Search for the cell housing the specified text and yield its (X, Y) center coordinate. 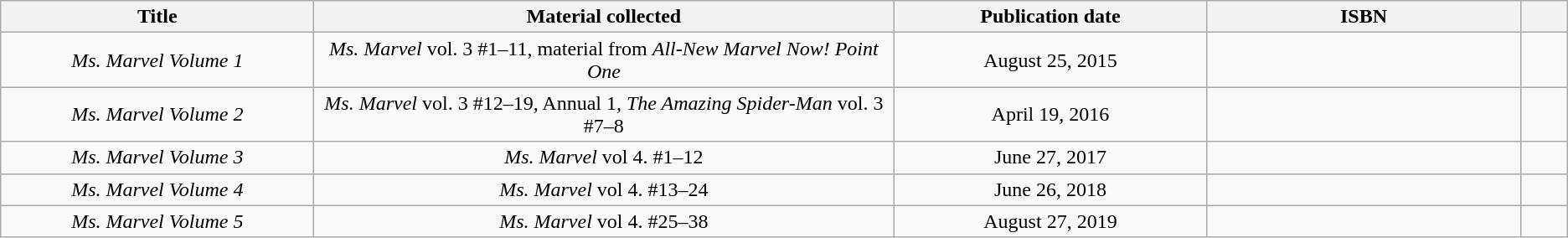
August 25, 2015 (1050, 60)
Ms. Marvel Volume 1 (157, 60)
Ms. Marvel vol 4. #13–24 (604, 189)
August 27, 2019 (1050, 221)
Ms. Marvel vol. 3 #12–19, Annual 1, The Amazing Spider-Man vol. 3 #7–8 (604, 114)
Ms. Marvel Volume 4 (157, 189)
ISBN (1364, 17)
Material collected (604, 17)
Publication date (1050, 17)
Title (157, 17)
April 19, 2016 (1050, 114)
June 27, 2017 (1050, 158)
Ms. Marvel vol 4. #1–12 (604, 158)
June 26, 2018 (1050, 189)
Ms. Marvel Volume 2 (157, 114)
Ms. Marvel Volume 5 (157, 221)
Ms. Marvel Volume 3 (157, 158)
Ms. Marvel vol 4. #25–38 (604, 221)
Ms. Marvel vol. 3 #1–11, material from All-New Marvel Now! Point One (604, 60)
